Identify which cell holds the provided text, then report its (X, Y) central coordinate. 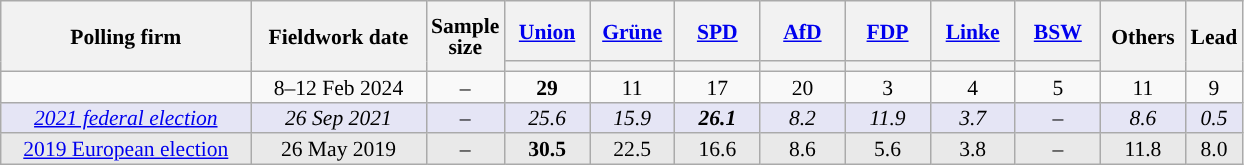
15.9 (632, 118)
2021 federal election (126, 118)
Fieldwork date (338, 36)
0.5 (1214, 118)
26 May 2019 (338, 150)
AfD (802, 31)
Polling firm (126, 36)
20 (802, 86)
FDP (888, 31)
8.2 (802, 118)
3.7 (972, 118)
16.6 (718, 150)
9 (1214, 86)
2019 European election (126, 150)
5.6 (888, 150)
30.5 (546, 150)
Samplesize (465, 36)
Grüne (632, 31)
BSW (1058, 31)
26.1 (718, 118)
8–12 Feb 2024 (338, 86)
Union (546, 31)
25.6 (546, 118)
26 Sep 2021 (338, 118)
22.5 (632, 150)
29 (546, 86)
17 (718, 86)
3 (888, 86)
8.0 (1214, 150)
4 (972, 86)
Others (1142, 36)
11.9 (888, 118)
Lead (1214, 36)
SPD (718, 31)
3.8 (972, 150)
11.8 (1142, 150)
5 (1058, 86)
Linke (972, 31)
